Capture the cell that displays the provided text and extract its [x, y] central coordinate. 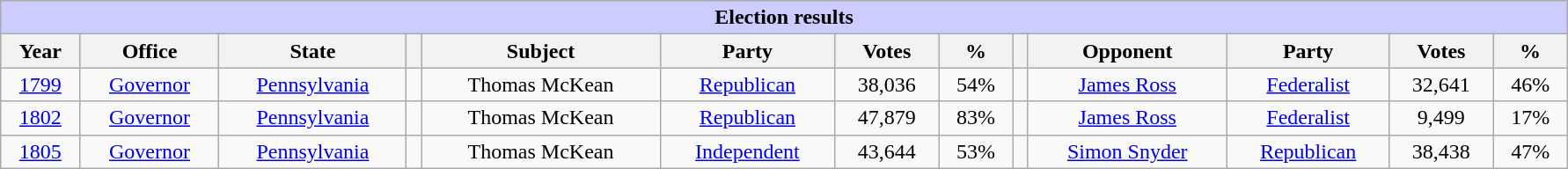
9,499 [1441, 118]
38,438 [1441, 151]
38,036 [887, 84]
54% [976, 84]
1802 [40, 118]
17% [1530, 118]
Election results [785, 18]
43,644 [887, 151]
Simon Snyder [1127, 151]
1805 [40, 151]
47% [1530, 151]
53% [976, 151]
Independent [748, 151]
State [313, 51]
47,879 [887, 118]
32,641 [1441, 84]
83% [976, 118]
Office [150, 51]
Subject [540, 51]
1799 [40, 84]
46% [1530, 84]
Opponent [1127, 51]
Year [40, 51]
